Provide the (x, y) coordinate of the cell's center where the given text is located.  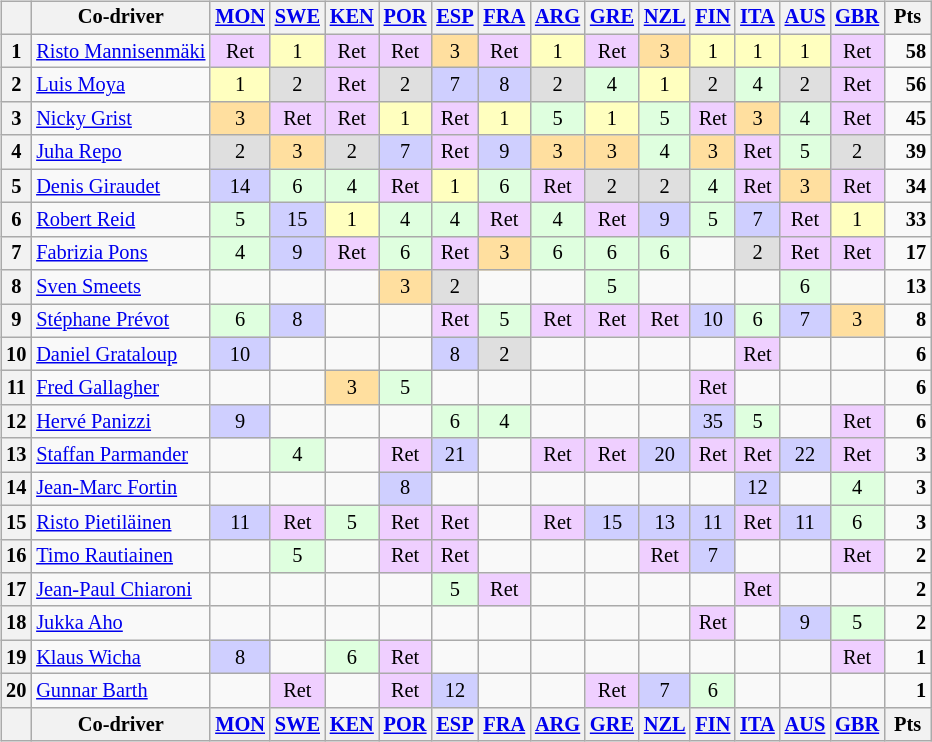
16 (16, 556)
Fabrizia Pons (120, 253)
58 (908, 51)
Jukka Aho (120, 623)
22 (805, 455)
Daniel Grataloup (120, 354)
Nicky Grist (120, 119)
Risto Pietiläinen (120, 522)
19 (16, 657)
Sven Smeets (120, 287)
Robert Reid (120, 220)
Juha Repo (120, 152)
Denis Giraudet (120, 186)
Jean-Paul Chiaroni (120, 590)
56 (908, 85)
39 (908, 152)
Klaus Wicha (120, 657)
Gunnar Barth (120, 691)
45 (908, 119)
18 (16, 623)
Fred Gallagher (120, 388)
35 (712, 422)
Stéphane Prévot (120, 321)
Luis Moya (120, 85)
Timo Rautiainen (120, 556)
33 (908, 220)
Risto Mannisenmäki (120, 51)
Jean-Marc Fortin (120, 489)
21 (454, 455)
34 (908, 186)
Staffan Parmander (120, 455)
Hervé Panizzi (120, 422)
